Scan for the cell matching the given text and deliver its (x, y) coordinate at center. 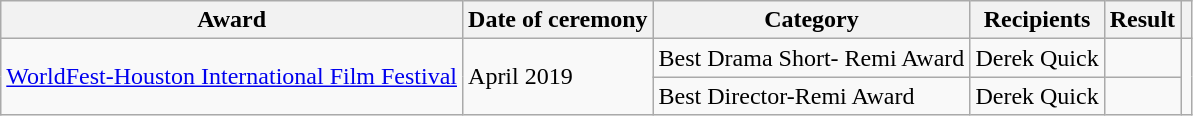
Recipients (1037, 20)
April 2019 (558, 77)
Award (232, 20)
Best Drama Short- Remi Award (812, 58)
Result (1142, 20)
Best Director-Remi Award (812, 96)
Date of ceremony (558, 20)
Category (812, 20)
WorldFest-Houston International Film Festival (232, 77)
